For the text-containing cell, return its midpoint in [x, y] coordinate format. 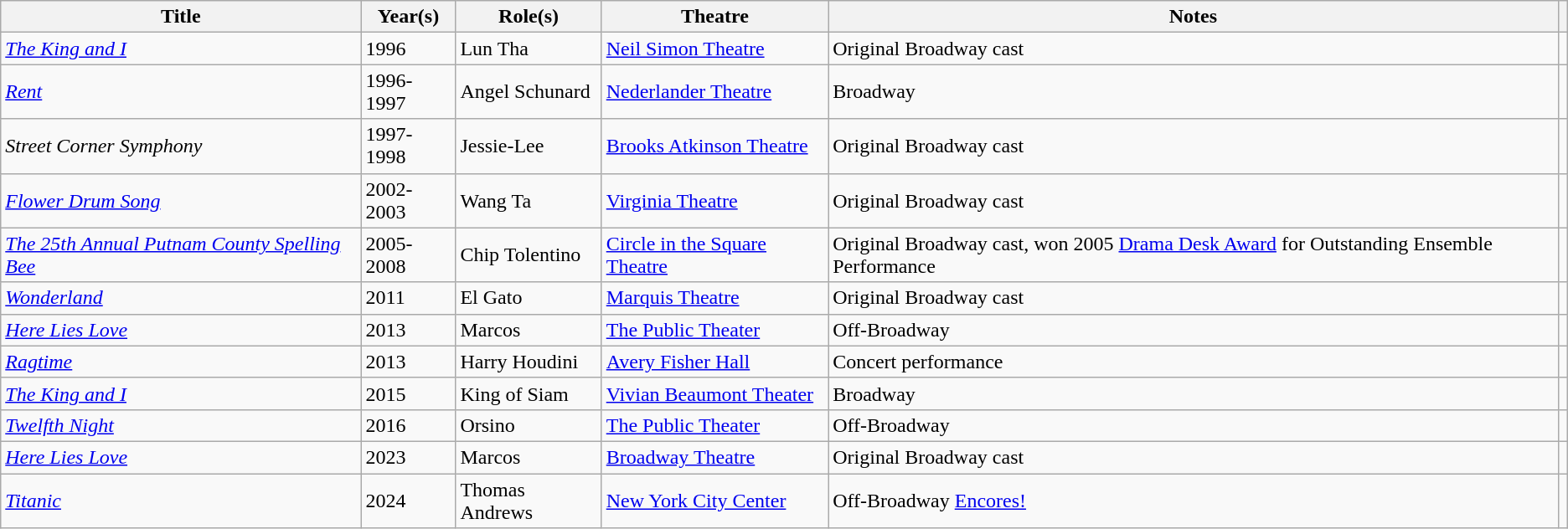
Twelfth Night [181, 425]
Wang Ta [529, 201]
Chip Tolentino [529, 254]
Virginia Theatre [714, 201]
Angel Schunard [529, 92]
Titanic [181, 501]
Original Broadway cast, won 2005 Drama Desk Award for Outstanding Ensemble Performance [1193, 254]
New York City Center [714, 501]
King of Siam [529, 393]
Ragtime [181, 362]
El Gato [529, 298]
Lun Tha [529, 49]
1996-1997 [409, 92]
Harry Houdini [529, 362]
Role(s) [529, 17]
2005-2008 [409, 254]
2015 [409, 393]
Thomas Andrews [529, 501]
Off-Broadway Encores! [1193, 501]
Marquis Theatre [714, 298]
Title [181, 17]
Theatre [714, 17]
2011 [409, 298]
Orsino [529, 425]
1996 [409, 49]
Broadway Theatre [714, 457]
1997-1998 [409, 146]
2016 [409, 425]
Wonderland [181, 298]
Jessie-Lee [529, 146]
2024 [409, 501]
Brooks Atkinson Theatre [714, 146]
Vivian Beaumont Theater [714, 393]
Concert performance [1193, 362]
Neil Simon Theatre [714, 49]
Street Corner Symphony [181, 146]
The 25th Annual Putnam County Spelling Bee [181, 254]
2023 [409, 457]
Flower Drum Song [181, 201]
Year(s) [409, 17]
Circle in the Square Theatre [714, 254]
2002-2003 [409, 201]
Nederlander Theatre [714, 92]
Avery Fisher Hall [714, 362]
Rent [181, 92]
Notes [1193, 17]
